Identify which cell holds the provided text, then report its [X, Y] central coordinate. 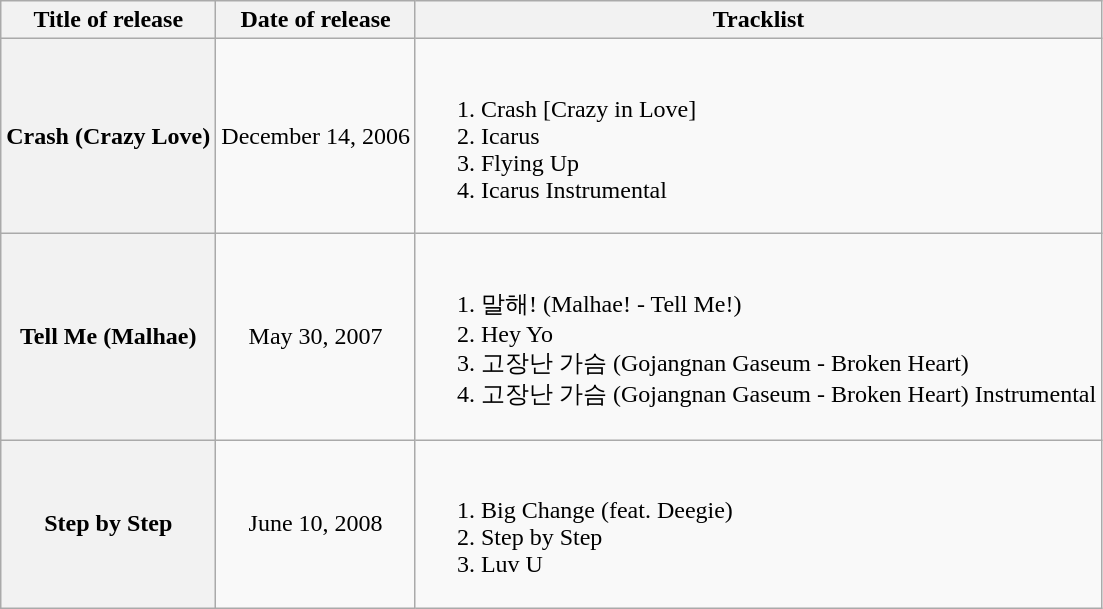
Tell Me (Malhae) [108, 337]
Crash [Crazy in Love]IcarusFlying UpIcarus Instrumental [758, 136]
May 30, 2007 [316, 337]
Title of release [108, 20]
Big Change (feat. Deegie)Step by StepLuv U [758, 524]
Step by Step [108, 524]
Crash (Crazy Love) [108, 136]
Date of release [316, 20]
Tracklist [758, 20]
June 10, 2008 [316, 524]
말해! (Malhae! - Tell Me!)Hey Yo고장난 가슴 (Gojangnan Gaseum - Broken Heart)고장난 가슴 (Gojangnan Gaseum - Broken Heart) Instrumental [758, 337]
December 14, 2006 [316, 136]
